Pinpoint the cell where the given text exists, returning its (X, Y) midpoint coordinate. 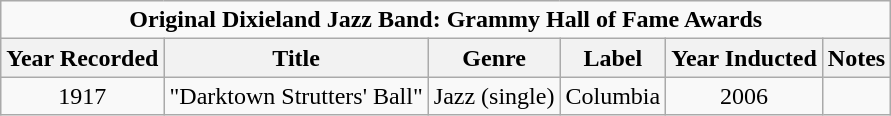
Year Inducted (744, 58)
"Darktown Strutters' Ball" (296, 96)
Genre (494, 58)
Year Recorded (82, 58)
2006 (744, 96)
Label (613, 58)
Jazz (single) (494, 96)
1917 (82, 96)
Title (296, 58)
Original Dixieland Jazz Band: Grammy Hall of Fame Awards (446, 20)
Notes (856, 58)
Columbia (613, 96)
